Locate the cell with the specified text and output its [x, y] center coordinate. 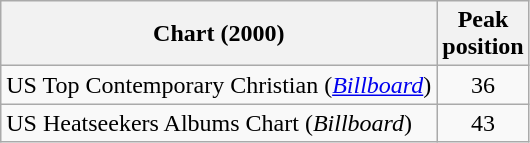
US Heatseekers Albums Chart (Billboard) [219, 123]
43 [483, 123]
36 [483, 85]
Chart (2000) [219, 34]
Peakposition [483, 34]
US Top Contemporary Christian (Billboard) [219, 85]
